Locate the cell with the specified text and output its [X, Y] center coordinate. 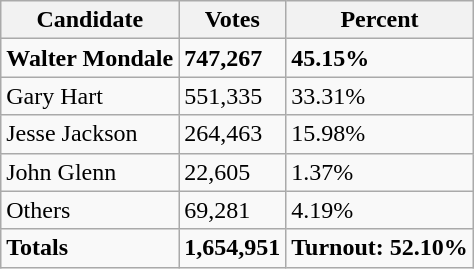
22,605 [232, 172]
551,335 [232, 96]
Totals [90, 248]
45.15% [380, 58]
Percent [380, 20]
15.98% [380, 134]
Votes [232, 20]
Walter Mondale [90, 58]
747,267 [232, 58]
1.37% [380, 172]
4.19% [380, 210]
Others [90, 210]
1,654,951 [232, 248]
John Glenn [90, 172]
33.31% [380, 96]
264,463 [232, 134]
69,281 [232, 210]
Candidate [90, 20]
Gary Hart [90, 96]
Turnout: 52.10% [380, 248]
Jesse Jackson [90, 134]
